From the cell containing the given text, extract its center point as [x, y] coordinate. 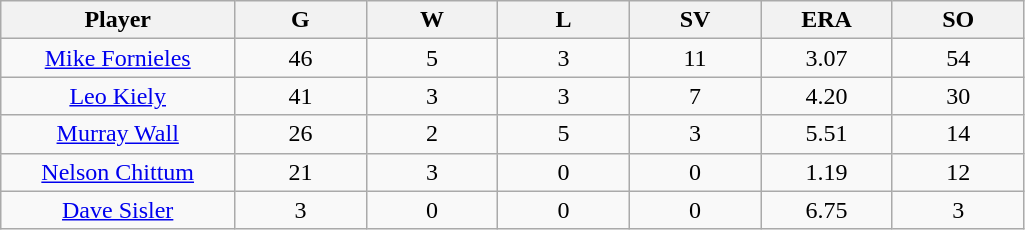
Player [118, 20]
54 [958, 58]
Nelson Chittum [118, 172]
41 [301, 96]
Mike Fornieles [118, 58]
SO [958, 20]
Murray Wall [118, 134]
7 [695, 96]
2 [432, 134]
W [432, 20]
26 [301, 134]
4.20 [827, 96]
6.75 [827, 210]
SV [695, 20]
11 [695, 58]
Dave Sisler [118, 210]
Leo Kiely [118, 96]
L [564, 20]
5.51 [827, 134]
G [301, 20]
46 [301, 58]
1.19 [827, 172]
ERA [827, 20]
14 [958, 134]
30 [958, 96]
3.07 [827, 58]
21 [301, 172]
12 [958, 172]
